Identify which cell holds the provided text, then report its (x, y) central coordinate. 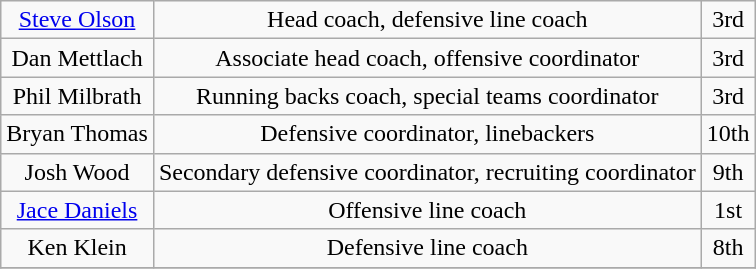
Steve Olson (78, 20)
Josh Wood (78, 172)
Bryan Thomas (78, 134)
Defensive line coach (427, 248)
10th (728, 134)
1st (728, 210)
Phil Milbrath (78, 96)
Offensive line coach (427, 210)
Secondary defensive coordinator, recruiting coordinator (427, 172)
Defensive coordinator, linebackers (427, 134)
Associate head coach, offensive coordinator (427, 58)
Jace Daniels (78, 210)
Ken Klein (78, 248)
Dan Mettlach (78, 58)
8th (728, 248)
Head coach, defensive line coach (427, 20)
9th (728, 172)
Running backs coach, special teams coordinator (427, 96)
